Detect which cell encompasses the target text, then output its (x, y) center coordinate. 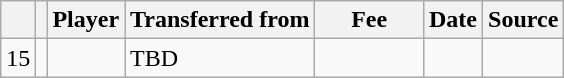
TBD (220, 58)
Source (524, 20)
Fee (370, 20)
Transferred from (220, 20)
Date (452, 20)
Player (86, 20)
15 (18, 58)
